Find where the given text appears and provide that cell's center as (X, Y) coordinate. 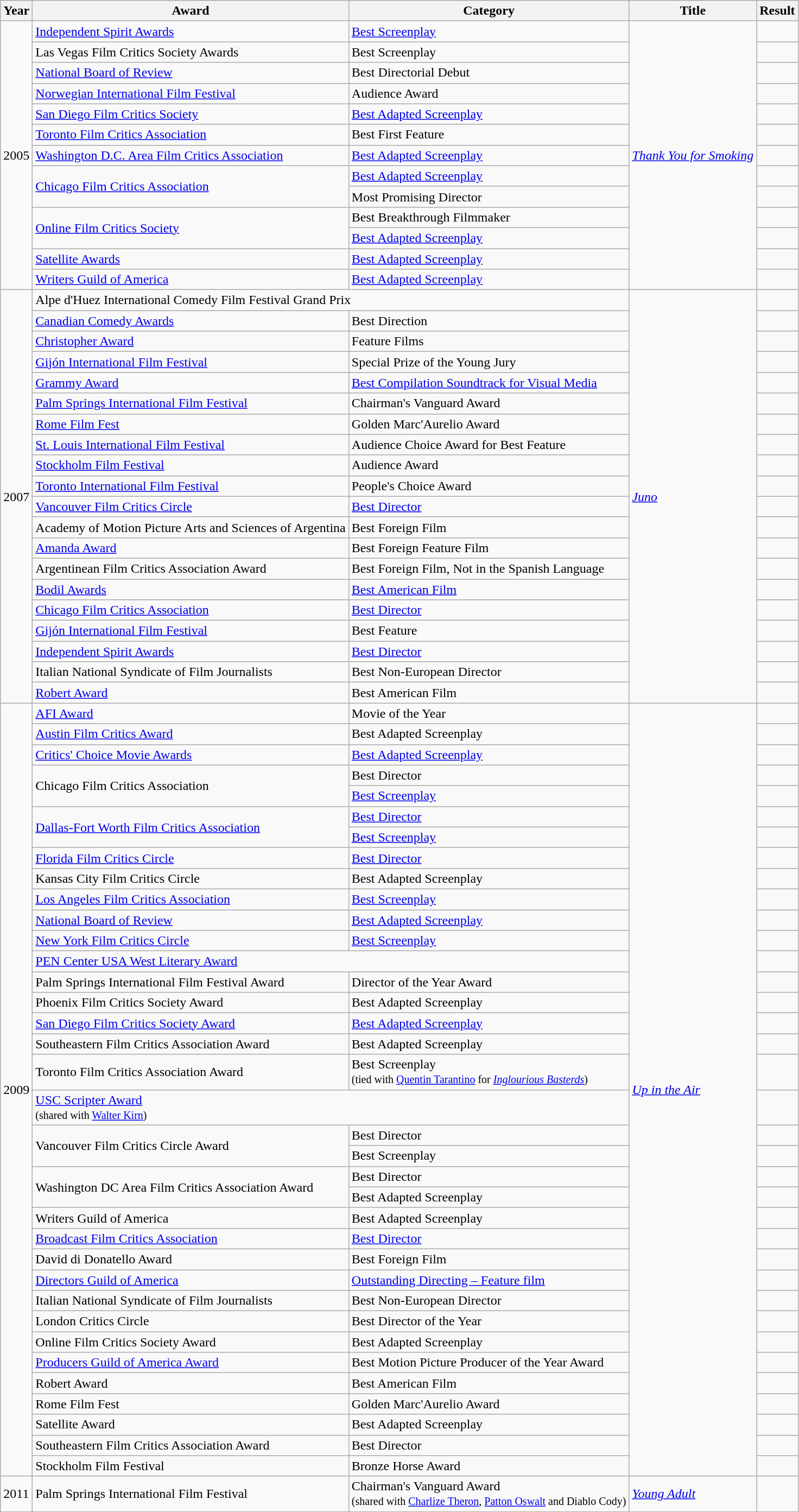
Chairman's Vanguard Award (489, 403)
Los Angeles Film Critics Association (191, 899)
Best Screenplay(tied with Quentin Tarantino for Inglourious Basterds) (489, 1072)
San Diego Film Critics Society Award (191, 1023)
Academy of Motion Picture Arts and Sciences of Argentina (191, 527)
Christopher Award (191, 341)
Best First Feature (489, 135)
Best Foreign Feature Film (489, 548)
Palm Springs International Film Festival Award (191, 982)
Best Directorial Debut (489, 73)
Toronto Film Critics Association Award (191, 1072)
Outstanding Directing – Feature film (489, 1280)
Result (777, 11)
Canadian Comedy Awards (191, 321)
Online Film Critics Society Award (191, 1342)
Satellite Awards (191, 259)
PEN Center USA West Literary Award (331, 961)
David di Donatello Award (191, 1259)
Bodil Awards (191, 589)
Dallas-Fort Worth Film Critics Association (191, 827)
Phoenix Film Critics Society Award (191, 1003)
AFI Award (191, 713)
Thank You for Smoking (693, 155)
USC Scripter Award(shared with Walter Kirn) (331, 1108)
People's Choice Award (489, 486)
2007 (16, 496)
2005 (16, 155)
Grammy Award (191, 383)
2011 (16, 1494)
Up in the Air (693, 1090)
Year (16, 11)
Vancouver Film Critics Circle (191, 507)
Audience Choice Award for Best Feature (489, 445)
Category (489, 11)
Special Prize of the Young Jury (489, 362)
Toronto International Film Festival (191, 486)
Austin Film Critics Award (191, 734)
San Diego Film Critics Society (191, 114)
Best Compilation Soundtrack for Visual Media (489, 383)
Bronze Horse Award (489, 1466)
Chairman's Vanguard Award(shared with Charlize Theron, Patton Oswalt and Diablo Cody) (489, 1494)
Argentinean Film Critics Association Award (191, 568)
Best Feature (489, 631)
Best Motion Picture Producer of the Year Award (489, 1363)
Young Adult (693, 1494)
Feature Films (489, 341)
Alpe d'Huez International Comedy Film Festival Grand Prix (331, 300)
Washington D.C. Area Film Critics Association (191, 155)
Best Breakthrough Filmmaker (489, 217)
Juno (693, 496)
New York Film Critics Circle (191, 941)
Producers Guild of America Award (191, 1363)
Movie of the Year (489, 713)
Kansas City Film Critics Circle (191, 878)
Best Director of the Year (489, 1321)
Vancouver Film Critics Circle Award (191, 1146)
Florida Film Critics Circle (191, 858)
Amanda Award (191, 548)
Directors Guild of America (191, 1280)
Online Film Critics Society (191, 227)
Satellite Award (191, 1425)
Director of the Year Award (489, 982)
St. Louis International Film Festival (191, 445)
Title (693, 11)
Best Direction (489, 321)
Norwegian International Film Festival (191, 93)
Las Vegas Film Critics Society Awards (191, 52)
Best Foreign Film, Not in the Spanish Language (489, 568)
Award (191, 11)
Washington DC Area Film Critics Association Award (191, 1187)
Critics' Choice Movie Awards (191, 755)
2009 (16, 1090)
Most Promising Director (489, 197)
Toronto Film Critics Association (191, 135)
Broadcast Film Critics Association (191, 1238)
London Critics Circle (191, 1321)
